Pinpoint the cell where the given text exists, returning its [X, Y] midpoint coordinate. 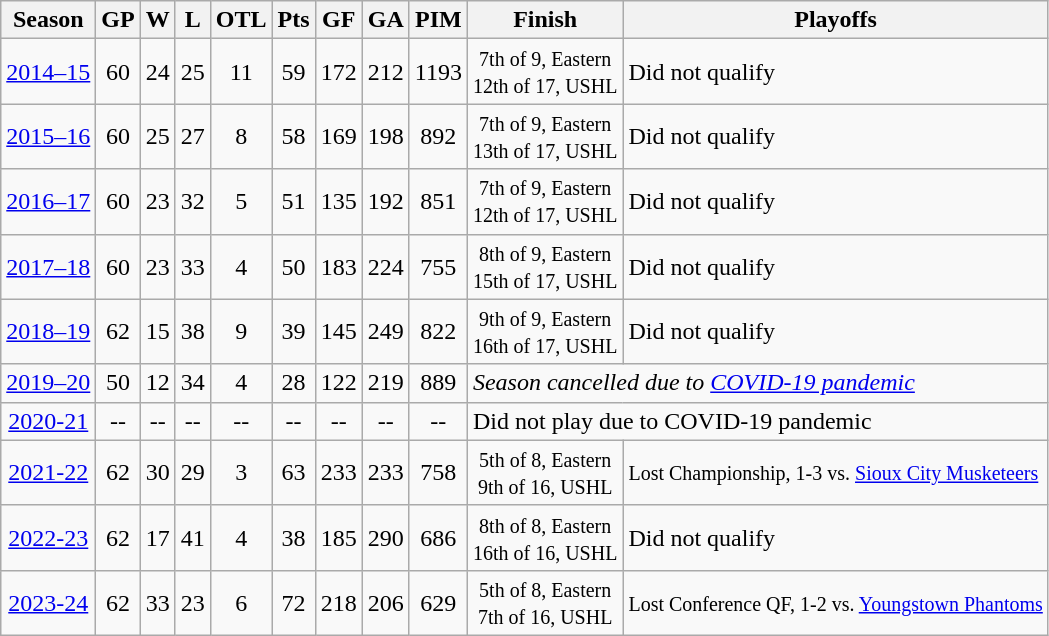
32 [192, 202]
59 [294, 72]
58 [294, 136]
183 [338, 266]
135 [338, 202]
1193 [438, 72]
2018–19 [48, 332]
851 [438, 202]
28 [294, 383]
34 [192, 383]
Did not play due to COVID-19 pandemic [758, 421]
192 [386, 202]
2023-24 [48, 602]
29 [192, 472]
755 [438, 266]
892 [438, 136]
6 [241, 602]
3 [241, 472]
12 [158, 383]
Lost Conference QF, 1-2 vs. Youngstown Phantoms [836, 602]
8th of 9, Eastern15th of 17, USHL [544, 266]
758 [438, 472]
51 [294, 202]
2019–20 [48, 383]
27 [192, 136]
Season [48, 20]
206 [386, 602]
2020-21 [48, 421]
Playoffs [836, 20]
9 [241, 332]
39 [294, 332]
8 [241, 136]
30 [158, 472]
889 [438, 383]
Lost Championship, 1-3 vs. Sioux City Musketeers [836, 472]
5th of 8, Eastern9th of 16, USHL [544, 472]
GP [118, 20]
72 [294, 602]
24 [158, 72]
5th of 8, Eastern7th of 16, USHL [544, 602]
OTL [241, 20]
145 [338, 332]
5 [241, 202]
63 [294, 472]
249 [386, 332]
8th of 8, Eastern16th of 16, USHL [544, 538]
185 [338, 538]
15 [158, 332]
Season cancelled due to COVID-19 pandemic [758, 383]
219 [386, 383]
198 [386, 136]
172 [338, 72]
7th of 9, Eastern13th of 17, USHL [544, 136]
Pts [294, 20]
169 [338, 136]
218 [338, 602]
2015–16 [48, 136]
GA [386, 20]
2017–18 [48, 266]
629 [438, 602]
212 [386, 72]
11 [241, 72]
PIM [438, 20]
W [158, 20]
122 [338, 383]
41 [192, 538]
9th of 9, Eastern16th of 17, USHL [544, 332]
2016–17 [48, 202]
Finish [544, 20]
290 [386, 538]
2014–15 [48, 72]
L [192, 20]
224 [386, 266]
2021-22 [48, 472]
686 [438, 538]
2022-23 [48, 538]
17 [158, 538]
GF [338, 20]
822 [438, 332]
